Pinpoint the cell where the given text exists, returning its [x, y] midpoint coordinate. 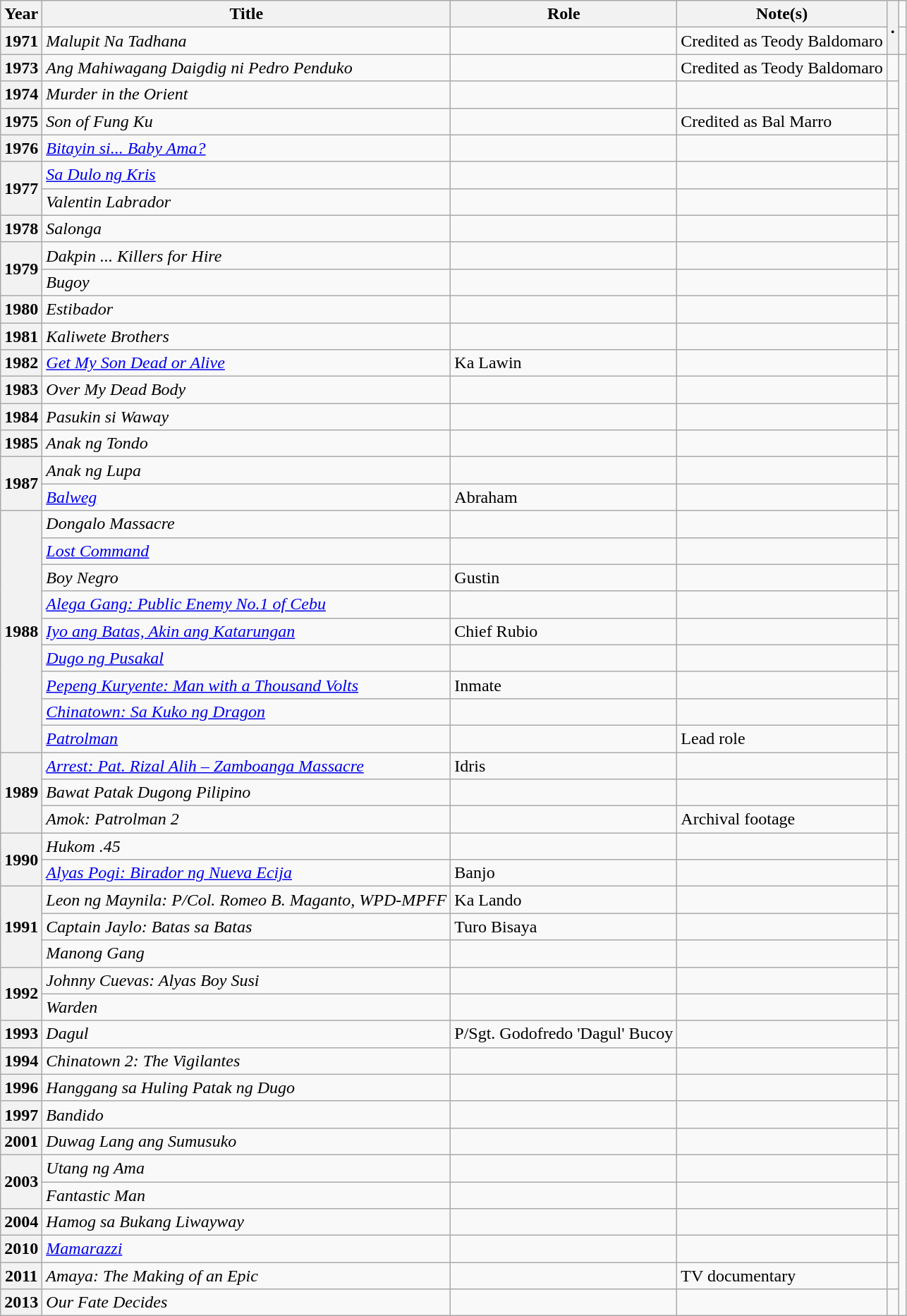
Bitayin si... Baby Ama? [247, 148]
Hanggang sa Huling Patak ng Dugo [247, 1087]
. [893, 28]
Bawat Patak Dugong Pilipino [247, 793]
Our Fate Decides [247, 1303]
1984 [21, 417]
Amok: Patrolman 2 [247, 820]
1988 [21, 632]
Pasukin si Waway [247, 417]
2013 [21, 1303]
Title [247, 14]
Warden [247, 1007]
Get My Son Dead or Alive [247, 363]
Credited as Bal Marro [782, 121]
Role [564, 14]
Murder in the Orient [247, 95]
1990 [21, 860]
Bandido [247, 1114]
Boy Negro [247, 578]
Ang Mahiwagang Daigdig ni Pedro Penduko [247, 68]
Chinatown: Sa Kuko ng Dragon [247, 712]
P/Sgt. Godofredo 'Dagul' Bucoy [564, 1034]
Son of Fung Ku [247, 121]
2010 [21, 1249]
Dakpin ... Killers for Hire [247, 255]
Idris [564, 765]
Anak ng Lupa [247, 470]
Hamog sa Bukang Liwayway [247, 1222]
Hukom .45 [247, 846]
Patrolman [247, 738]
1980 [21, 309]
Archival footage [782, 820]
Johnny Cuevas: Alyas Boy Susi [247, 980]
1971 [21, 41]
2011 [21, 1276]
Alyas Pogi: Birador ng Nueva Ecija [247, 873]
Turo Bisaya [564, 927]
Duwag Lang ang Sumusuko [247, 1141]
Chief Rubio [564, 631]
Lost Command [247, 551]
Manong Gang [247, 954]
Salonga [247, 229]
Amaya: The Making of an Epic [247, 1276]
1978 [21, 229]
Pepeng Kuryente: Man with a Thousand Volts [247, 685]
Abraham [564, 497]
Ka Lando [564, 900]
Dugo ng Pusakal [247, 658]
Lead role [782, 738]
Utang ng Ama [247, 1168]
TV documentary [782, 1276]
1979 [21, 269]
Sa Dulo ng Kris [247, 175]
1991 [21, 927]
Over My Dead Body [247, 390]
1989 [21, 792]
Valentin Labrador [247, 202]
1997 [21, 1114]
2001 [21, 1141]
2003 [21, 1181]
1992 [21, 994]
1993 [21, 1034]
2004 [21, 1222]
Captain Jaylo: Batas sa Batas [247, 927]
1974 [21, 95]
Balweg [247, 497]
Chinatown 2: The Vigilantes [247, 1061]
Alega Gang: Public Enemy No.1 of Cebu [247, 604]
Estibador [247, 309]
1981 [21, 336]
1983 [21, 390]
1973 [21, 68]
1987 [21, 484]
Mamarazzi [247, 1249]
Gustin [564, 578]
1996 [21, 1087]
1975 [21, 121]
Dagul [247, 1034]
Iyo ang Batas, Akin ang Katarungan [247, 631]
Banjo [564, 873]
Leon ng Maynila: P/Col. Romeo B. Maganto, WPD-MPFF [247, 900]
1994 [21, 1061]
Malupit Na Tadhana [247, 41]
1985 [21, 444]
Ka Lawin [564, 363]
Anak ng Tondo [247, 444]
Note(s) [782, 14]
1982 [21, 363]
1977 [21, 188]
Arrest: Pat. Rizal Alih – Zamboanga Massacre [247, 765]
Inmate [564, 685]
Bugoy [247, 282]
Kaliwete Brothers [247, 336]
Year [21, 14]
1976 [21, 148]
Fantastic Man [247, 1195]
Dongalo Massacre [247, 524]
